Output the [x, y] coordinate of the center of the cell containing the given text.  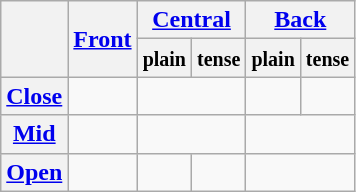
Back [300, 20]
Close [34, 96]
Front [102, 39]
Mid [34, 134]
Open [34, 172]
Central [192, 20]
